Identify which cell holds the provided text, then report its (X, Y) central coordinate. 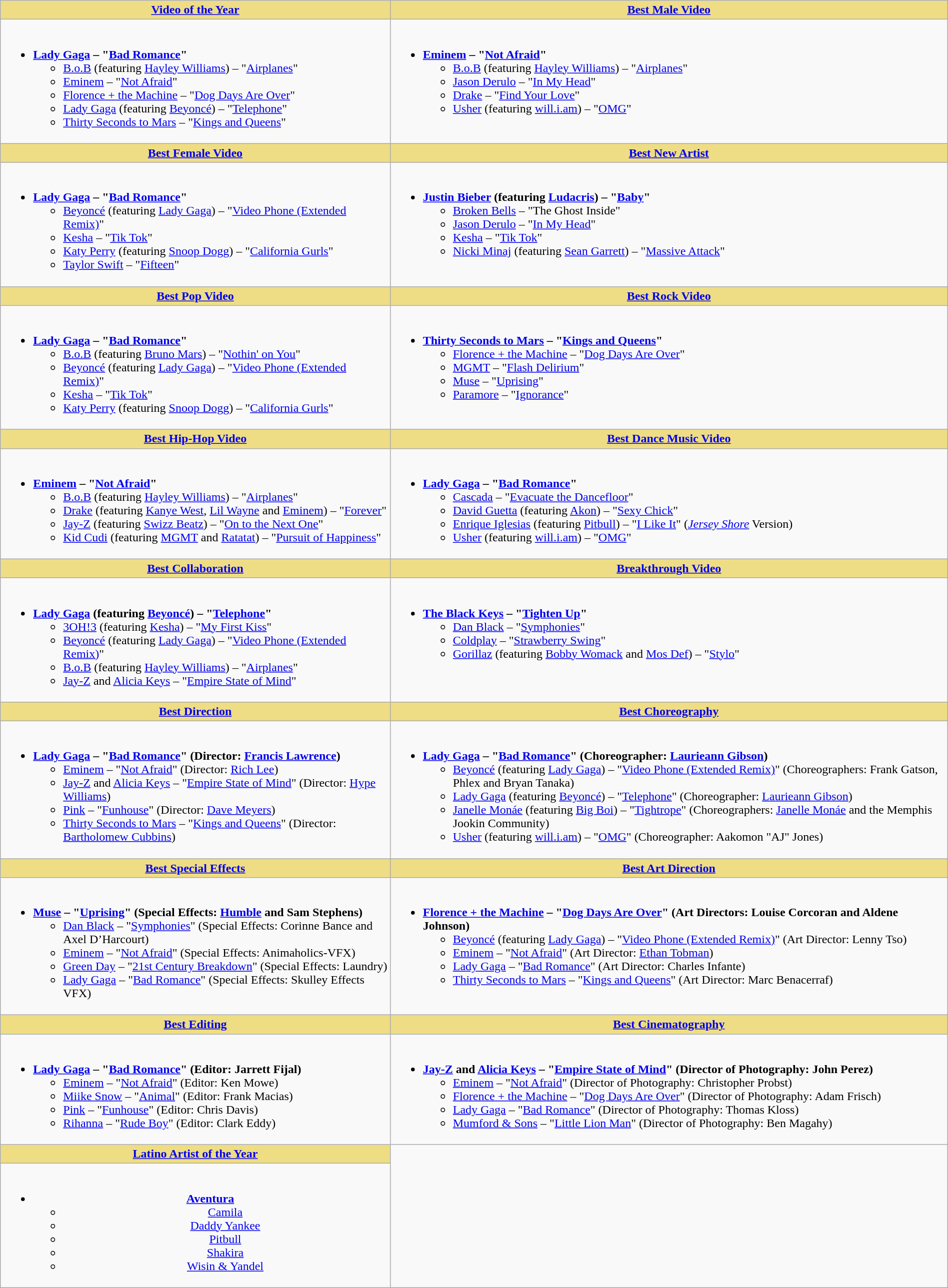
Best Editing (195, 1025)
Best Direction (195, 711)
Best Collaboration (195, 568)
Best Pop Video (195, 296)
Video of the Year (195, 10)
Best Art Direction (669, 868)
Thirty Seconds to Mars – "Kings and Queens"Florence + the Machine – "Dog Days Are Over"MGMT – "Flash Delirium"Muse – "Uprising"Paramore – "Ignorance" (669, 367)
The Black Keys – "Tighten Up"Dan Black – "Symphonies"Coldplay – "Strawberry Swing"Gorillaz (featuring Bobby Womack and Mos Def) – "Stylo" (669, 640)
Best Rock Video (669, 296)
Best New Artist (669, 153)
Best Special Effects (195, 868)
Best Female Video (195, 153)
Best Cinematography (669, 1025)
Latino Artist of the Year (195, 1154)
Best Hip-Hop Video (195, 439)
AventuraCamilaDaddy YankeePitbullShakiraWisin & Yandel (195, 1226)
Best Dance Music Video (669, 439)
Best Choreography (669, 711)
Breakthrough Video (669, 568)
Best Male Video (669, 10)
